Identify which cell holds the provided text, then report its [x, y] central coordinate. 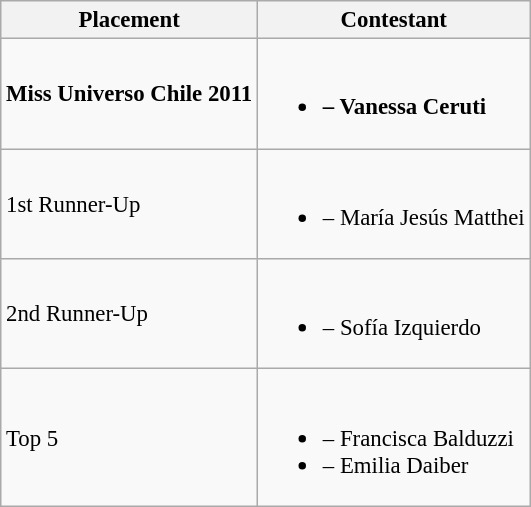
Top 5 [130, 438]
– Sofía Izquierdo [394, 314]
– María Jesús Matthei [394, 204]
Miss Universo Chile 2011 [130, 94]
– Vanessa Ceruti [394, 94]
– Francisca Balduzzi – Emilia Daiber [394, 438]
Contestant [394, 20]
Placement [130, 20]
1st Runner-Up [130, 204]
2nd Runner-Up [130, 314]
